Scan for the cell matching the given text and deliver its (x, y) coordinate at center. 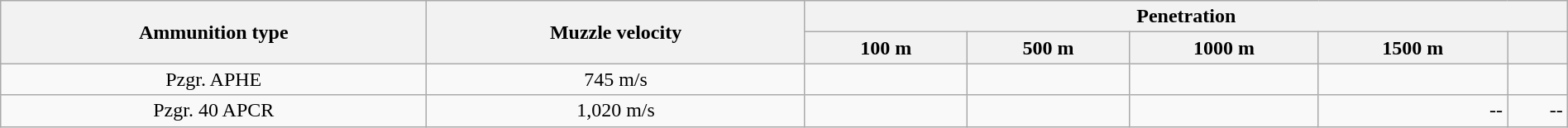
Ammunition type (213, 32)
500 m (1048, 48)
Pzgr. APHE (213, 79)
100 m (886, 48)
Muzzle velocity (615, 32)
Pzgr. 40 APCR (213, 111)
1,020 m/s (615, 111)
1500 m (1413, 48)
Penetration (1186, 17)
1000 m (1224, 48)
745 m/s (615, 79)
